Identify which cell holds the provided text, then report its (X, Y) central coordinate. 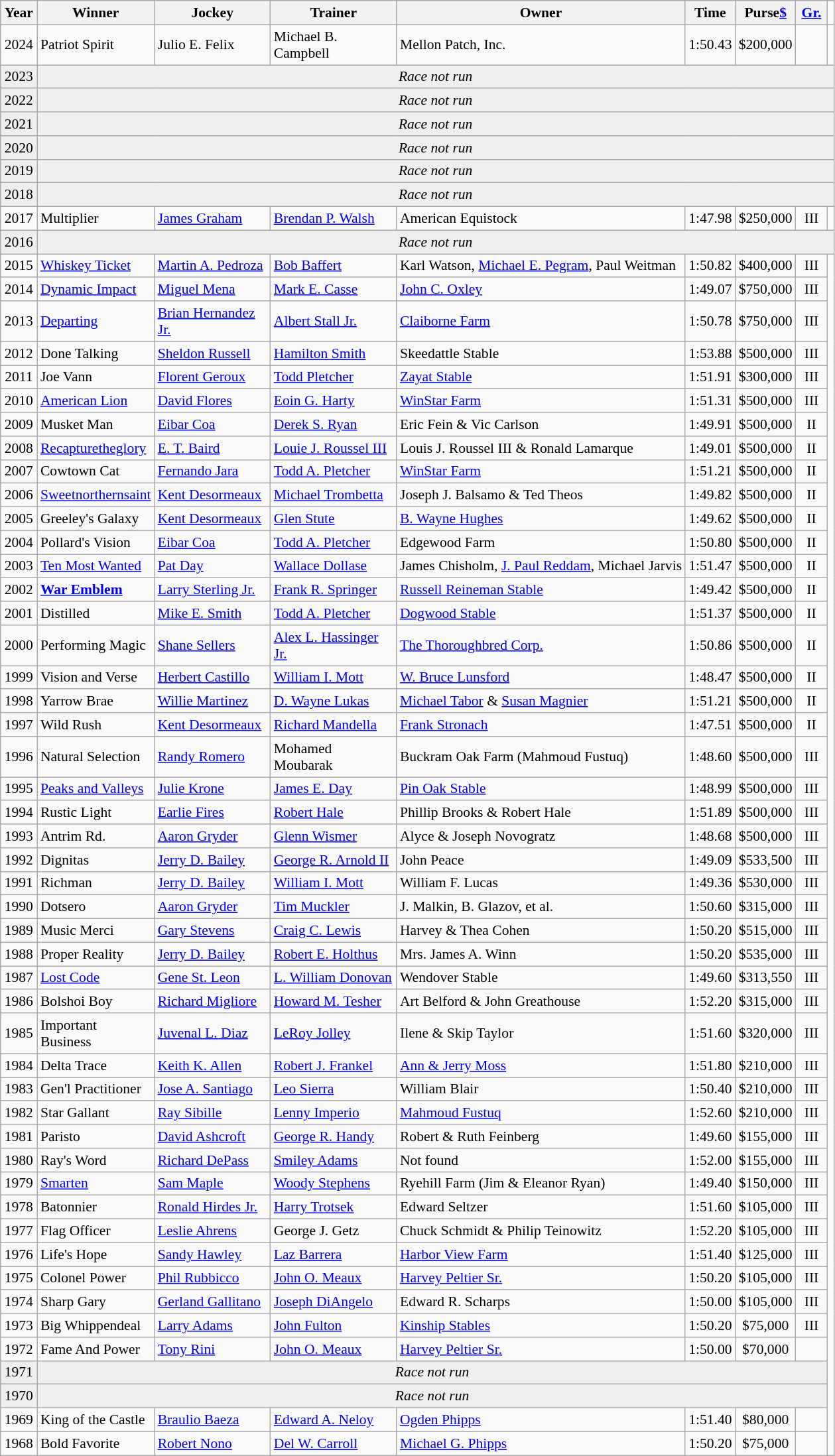
Dignitas (96, 860)
L. William Donovan (334, 978)
Randy Romero (212, 757)
Hamilton Smith (334, 353)
Michael B. Campbell (334, 45)
Delta Trace (96, 1065)
Phillip Brooks & Robert Hale (541, 813)
Mike E. Smith (212, 613)
2004 (19, 542)
$530,000 (765, 883)
Tony Rini (212, 1349)
1:51.91 (710, 377)
Robert Hale (334, 813)
$150,000 (765, 1183)
1980 (19, 1160)
American Equistock (541, 219)
Julio E. Felix (212, 45)
2014 (19, 290)
Richard Migliore (212, 1002)
Robert & Ruth Feinberg (541, 1136)
1:48.47 (710, 678)
George R. Handy (334, 1136)
Buckram Oak Farm (Mahmoud Fustuq) (541, 757)
Ilene & Skip Taylor (541, 1033)
Ogden Phipps (541, 1420)
B. Wayne Hughes (541, 519)
1988 (19, 954)
Shane Sellers (212, 646)
Chuck Schmidt & Philip Teinowitz (541, 1231)
Natural Selection (96, 757)
Todd Pletcher (334, 377)
Pat Day (212, 566)
1970 (19, 1396)
2022 (19, 101)
Edgewood Farm (541, 542)
Kinship Stables (541, 1325)
1:51.80 (710, 1065)
1:50.60 (710, 907)
1:47.98 (710, 219)
2023 (19, 77)
Russell Reineman Stable (541, 590)
Juvenal L. Diaz (212, 1033)
Peaks and Valleys (96, 789)
Miguel Mena (212, 290)
Dotsero (96, 907)
LeRoy Jolley (334, 1033)
1:49.40 (710, 1183)
Sandy Hawley (212, 1254)
2010 (19, 401)
Zayat Stable (541, 377)
Yarrow Brae (96, 701)
Important Business (96, 1033)
Paristo (96, 1136)
Done Talking (96, 353)
2015 (19, 266)
Whiskey Ticket (96, 266)
Rustic Light (96, 813)
Flag Officer (96, 1231)
David Flores (212, 401)
2016 (19, 242)
Louis J. Roussel III & Ronald Lamarque (541, 448)
1978 (19, 1207)
Wild Rush (96, 725)
Not found (541, 1160)
Sweetnorthernsaint (96, 495)
1993 (19, 836)
Michael G. Phipps (541, 1443)
$70,000 (765, 1349)
Time (710, 13)
Ray Sibille (212, 1113)
Mellon Patch, Inc. (541, 45)
Ronald Hirdes Jr. (212, 1207)
$313,550 (765, 978)
Martin A. Pedroza (212, 266)
1997 (19, 725)
1:50.40 (710, 1089)
1:49.82 (710, 495)
Distilled (96, 613)
Derek S. Ryan (334, 424)
D. Wayne Lukas (334, 701)
1968 (19, 1443)
1:50.86 (710, 646)
$300,000 (765, 377)
$80,000 (765, 1420)
Wallace Dollase (334, 566)
2017 (19, 219)
1996 (19, 757)
Edward R. Scharps (541, 1302)
Music Merci (96, 931)
2007 (19, 471)
Howard M. Tesher (334, 1002)
Harbor View Farm (541, 1254)
$125,000 (765, 1254)
John Fulton (334, 1325)
2001 (19, 613)
Joe Vann (96, 377)
Joseph DiAngelo (334, 1302)
George R. Arnold II (334, 860)
Edward A. Neloy (334, 1420)
1:52.00 (710, 1160)
Vision and Verse (96, 678)
James Graham (212, 219)
Alex L. Hassinger Jr. (334, 646)
1999 (19, 678)
1973 (19, 1325)
1987 (19, 978)
Glen Stute (334, 519)
Louie J. Roussel III (334, 448)
Leo Sierra (334, 1089)
Julie Krone (212, 789)
James Chisholm, J. Paul Reddam, Michael Jarvis (541, 566)
2013 (19, 321)
1:48.60 (710, 757)
Michael Trombetta (334, 495)
Robert J. Frankel (334, 1065)
1972 (19, 1349)
1:52.60 (710, 1113)
Colonel Power (96, 1278)
Mohamed Moubarak (334, 757)
1985 (19, 1033)
Sharp Gary (96, 1302)
Lenny Imperio (334, 1113)
1977 (19, 1231)
Frank R. Springer (334, 590)
Richard Mandella (334, 725)
Gene St. Leon (212, 978)
1992 (19, 860)
Cowtown Cat (96, 471)
Musket Man (96, 424)
Recapturetheglory (96, 448)
Purse$ (765, 13)
Michael Tabor & Susan Magnier (541, 701)
W. Bruce Lunsford (541, 678)
1982 (19, 1113)
Herbert Castillo (212, 678)
Laz Barrera (334, 1254)
$400,000 (765, 266)
Tim Muckler (334, 907)
Wendover Stable (541, 978)
2006 (19, 495)
Owner (541, 13)
2008 (19, 448)
1:49.36 (710, 883)
1:49.01 (710, 448)
Trainer (334, 13)
Claiborne Farm (541, 321)
Alyce & Joseph Novogratz (541, 836)
American Lion (96, 401)
Performing Magic (96, 646)
Fame And Power (96, 1349)
Glenn Wismer (334, 836)
Earlie Fires (212, 813)
Del W. Carroll (334, 1443)
Jockey (212, 13)
1:53.88 (710, 353)
Larry Adams (212, 1325)
Larry Sterling Jr. (212, 590)
1:50.78 (710, 321)
Gr. (812, 13)
Sam Maple (212, 1183)
Pollard's Vision (96, 542)
Leslie Ahrens (212, 1231)
1975 (19, 1278)
1:50.43 (710, 45)
Ann & Jerry Moss (541, 1065)
Eric Fein & Vic Carlson (541, 424)
1:47.51 (710, 725)
1990 (19, 907)
1:49.62 (710, 519)
Life's Hope (96, 1254)
Smarten (96, 1183)
Gen'l Practitioner (96, 1089)
Proper Reality (96, 954)
1:49.42 (710, 590)
2019 (19, 171)
Bold Favorite (96, 1443)
Craig C. Lewis (334, 931)
Harvey & Thea Cohen (541, 931)
Pin Oak Stable (541, 789)
Fernando Jara (212, 471)
1979 (19, 1183)
1:50.80 (710, 542)
2024 (19, 45)
The Thoroughbred Corp. (541, 646)
1991 (19, 883)
1998 (19, 701)
$533,500 (765, 860)
Mahmoud Fustuq (541, 1113)
Harry Trotsek (334, 1207)
Robert Nono (212, 1443)
1:51.47 (710, 566)
1994 (19, 813)
Albert Stall Jr. (334, 321)
2012 (19, 353)
$515,000 (765, 931)
William Blair (541, 1089)
Edward Seltzer (541, 1207)
1984 (19, 1065)
Richard DePass (212, 1160)
1971 (19, 1372)
1:51.89 (710, 813)
E. T. Baird (212, 448)
George J. Getz (334, 1231)
David Ashcroft (212, 1136)
Willie Martinez (212, 701)
Jose A. Santiago (212, 1089)
1:48.99 (710, 789)
King of the Castle (96, 1420)
Batonnier (96, 1207)
2011 (19, 377)
Greeley's Galaxy (96, 519)
$250,000 (765, 219)
Winner (96, 13)
1:49.91 (710, 424)
1981 (19, 1136)
Gary Stevens (212, 931)
Big Whippendeal (96, 1325)
Multiplier (96, 219)
$200,000 (765, 45)
Patriot Spirit (96, 45)
Eoin G. Harty (334, 401)
Mark E. Casse (334, 290)
1:49.09 (710, 860)
Phil Rubbicco (212, 1278)
2002 (19, 590)
Keith K. Allen (212, 1065)
Lost Code (96, 978)
Richman (96, 883)
1:51.37 (710, 613)
Florent Geroux (212, 377)
2000 (19, 646)
John C. Oxley (541, 290)
Dynamic Impact (96, 290)
Braulio Baeza (212, 1420)
Brendan P. Walsh (334, 219)
1989 (19, 931)
2005 (19, 519)
1969 (19, 1420)
$535,000 (765, 954)
Ten Most Wanted (96, 566)
2009 (19, 424)
Bolshoi Boy (96, 1002)
1995 (19, 789)
2003 (19, 566)
1974 (19, 1302)
J. Malkin, B. Glazov, et al. (541, 907)
William F. Lucas (541, 883)
Frank Stronach (541, 725)
Departing (96, 321)
2018 (19, 195)
Bob Baffert (334, 266)
Year (19, 13)
1:51.31 (710, 401)
Joseph J. Balsamo & Ted Theos (541, 495)
Sheldon Russell (212, 353)
Art Belford & John Greathouse (541, 1002)
John Peace (541, 860)
1:49.07 (710, 290)
1:48.68 (710, 836)
1983 (19, 1089)
Dogwood Stable (541, 613)
Karl Watson, Michael E. Pegram, Paul Weitman (541, 266)
1976 (19, 1254)
Star Gallant (96, 1113)
Mrs. James A. Winn (541, 954)
2020 (19, 148)
1:50.82 (710, 266)
Skeedattle Stable (541, 353)
War Emblem (96, 590)
James E. Day (334, 789)
2021 (19, 124)
Woody Stephens (334, 1183)
Brian Hernandez Jr. (212, 321)
Robert E. Holthus (334, 954)
Smiley Adams (334, 1160)
$320,000 (765, 1033)
Antrim Rd. (96, 836)
Ryehill Farm (Jim & Eleanor Ryan) (541, 1183)
1986 (19, 1002)
Ray's Word (96, 1160)
Gerland Gallitano (212, 1302)
